Capture the cell that displays the provided text and extract its [X, Y] central coordinate. 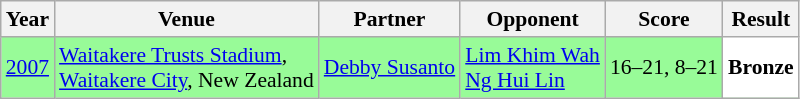
Score [664, 19]
Year [28, 19]
Debby Susanto [390, 68]
Waitakere Trusts Stadium,Waitakere City, New Zealand [186, 68]
Venue [186, 19]
Result [761, 19]
Partner [390, 19]
Opponent [532, 19]
2007 [28, 68]
Lim Khim Wah Ng Hui Lin [532, 68]
16–21, 8–21 [664, 68]
Bronze [761, 68]
